Return the [x, y] coordinate for the center point of the cell that contains the specified text.  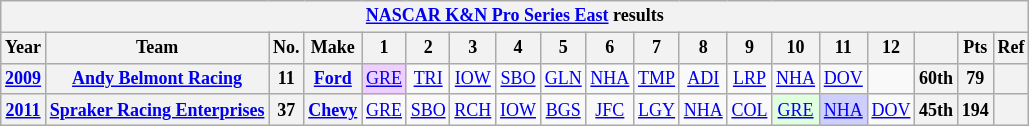
Andy Belmont Racing [156, 78]
JFC [610, 110]
Team [156, 48]
60th [936, 78]
2 [428, 48]
9 [750, 48]
TRI [428, 78]
LGY [657, 110]
6 [610, 48]
TMP [657, 78]
2011 [24, 110]
Pts [975, 48]
Make [333, 48]
NASCAR K&N Pro Series East results [515, 16]
No. [286, 48]
5 [563, 48]
7 [657, 48]
8 [703, 48]
Ford [333, 78]
Spraker Racing Enterprises [156, 110]
2009 [24, 78]
Year [24, 48]
ADI [703, 78]
Chevy [333, 110]
194 [975, 110]
LRP [750, 78]
4 [518, 48]
BGS [563, 110]
79 [975, 78]
37 [286, 110]
10 [796, 48]
RCH [473, 110]
45th [936, 110]
COL [750, 110]
1 [384, 48]
12 [891, 48]
3 [473, 48]
Ref [1011, 48]
GLN [563, 78]
